Return the (X, Y) coordinate for the center point of the cell that contains the specified text.  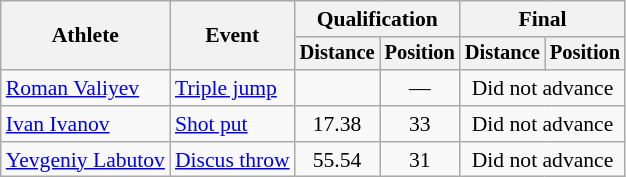
— (420, 88)
Ivan Ivanov (86, 124)
Qualification (378, 19)
33 (420, 124)
Final (542, 19)
Shot put (232, 124)
Athlete (86, 36)
Roman Valiyev (86, 88)
Event (232, 36)
17.38 (338, 124)
Triple jump (232, 88)
